Identify which cell holds the provided text, then report its [X, Y] central coordinate. 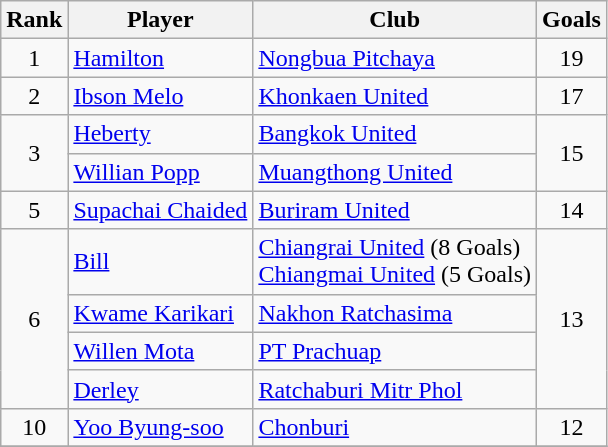
PT Prachuap [395, 351]
Chonburi [395, 427]
Willen Mota [160, 351]
1 [34, 58]
Bangkok United [395, 134]
13 [572, 318]
Nakhon Ratchasima [395, 313]
Chiangrai United (8 Goals)Chiangmai United (5 Goals) [395, 262]
Rank [34, 20]
6 [34, 318]
Hamilton [160, 58]
Khonkaen United [395, 96]
14 [572, 210]
19 [572, 58]
Derley [160, 389]
Muangthong United [395, 172]
2 [34, 96]
12 [572, 427]
17 [572, 96]
15 [572, 153]
Nongbua Pitchaya [395, 58]
Ratchaburi Mitr Phol [395, 389]
Player [160, 20]
Yoo Byung-soo [160, 427]
10 [34, 427]
Ibson Melo [160, 96]
Kwame Karikari [160, 313]
Supachai Chaided [160, 210]
Bill [160, 262]
Willian Popp [160, 172]
Buriram United [395, 210]
5 [34, 210]
Club [395, 20]
Heberty [160, 134]
Goals [572, 20]
3 [34, 153]
